Return [x, y] of the center of cell containing provided text 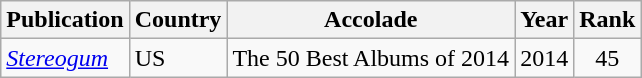
Stereogum [65, 58]
Country [178, 20]
The 50 Best Albums of 2014 [371, 58]
Rank [608, 20]
Year [544, 20]
Publication [65, 20]
US [178, 58]
45 [608, 58]
2014 [544, 58]
Accolade [371, 20]
